Identify which cell holds the provided text, then report its (X, Y) central coordinate. 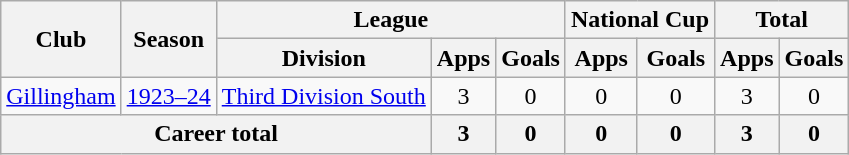
National Cup (640, 20)
Career total (216, 134)
Third Division South (324, 96)
Division (324, 58)
1923–24 (168, 96)
Gillingham (61, 96)
League (390, 20)
Season (168, 39)
Club (61, 39)
Total (782, 20)
